Output the [x, y] coordinate of the center of the cell containing the given text.  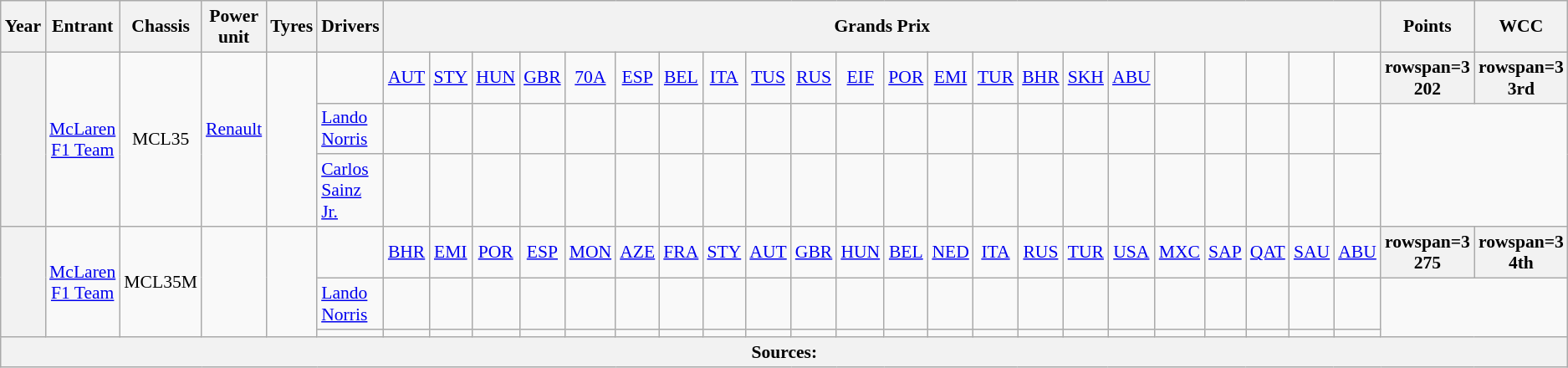
NED [950, 253]
Power unit [234, 27]
TUS [768, 77]
QAT [1268, 253]
Chassis [161, 27]
USA [1131, 253]
Renault [234, 139]
70A [590, 77]
EIF [860, 77]
SAP [1225, 253]
rowspan=3 4th [1521, 253]
Drivers [350, 27]
Points [1428, 27]
MCL35M [161, 282]
Tyres [291, 27]
Year [23, 27]
Carlos Sainz Jr. [350, 191]
SKH [1085, 77]
MXC [1179, 253]
MON [590, 253]
MCL35 [161, 139]
FRA [681, 253]
AZE [637, 253]
rowspan=3 202 [1428, 77]
WCC [1521, 27]
Grands Prix [882, 27]
rowspan=3 275 [1428, 253]
Sources: [784, 353]
SAU [1311, 253]
rowspan=3 3rd [1521, 77]
Entrant [82, 27]
